Provide the [x, y] coordinate of the cell's center where the given text is located.  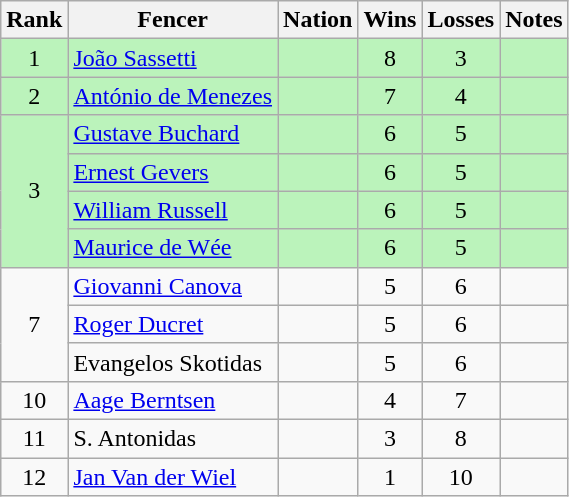
S. Antonidas [173, 438]
12 [34, 477]
2 [34, 96]
Nation [318, 20]
Roger Ducret [173, 324]
Jan Van der Wiel [173, 477]
João Sassetti [173, 58]
Notes [534, 20]
Wins [390, 20]
António de Menezes [173, 96]
Giovanni Canova [173, 286]
Losses [461, 20]
William Russell [173, 210]
Maurice de Wée [173, 248]
Evangelos Skotidas [173, 362]
Aage Berntsen [173, 400]
Rank [34, 20]
Fencer [173, 20]
11 [34, 438]
Ernest Gevers [173, 172]
Gustave Buchard [173, 134]
